Provide the [x, y] coordinate of the cell's center where the given text is located.  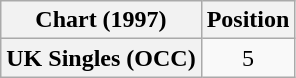
Chart (1997) [101, 20]
UK Singles (OCC) [101, 58]
Position [248, 20]
5 [248, 58]
